Capture the cell that displays the provided text and extract its (X, Y) central coordinate. 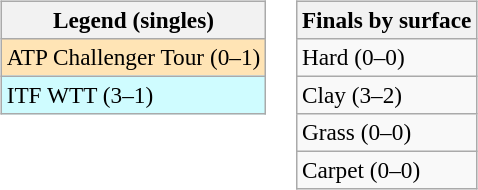
Finals by surface (387, 20)
Legend (singles) (133, 20)
Hard (0–0) (387, 57)
Carpet (0–0) (387, 171)
ITF WTT (3–1) (133, 95)
ATP Challenger Tour (0–1) (133, 57)
Grass (0–0) (387, 133)
Clay (3–2) (387, 95)
